Pinpoint the cell where the given text exists, returning its (x, y) midpoint coordinate. 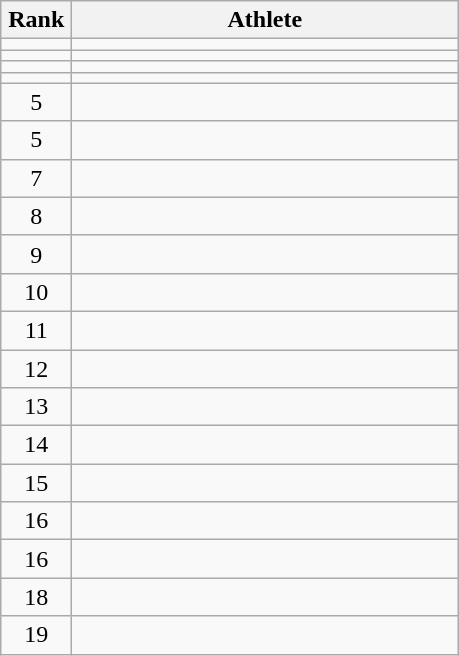
10 (36, 292)
Rank (36, 20)
7 (36, 178)
8 (36, 216)
13 (36, 407)
18 (36, 597)
11 (36, 330)
12 (36, 369)
Athlete (265, 20)
9 (36, 254)
15 (36, 483)
19 (36, 635)
14 (36, 445)
